Pinpoint the cell where the given text exists, returning its [X, Y] midpoint coordinate. 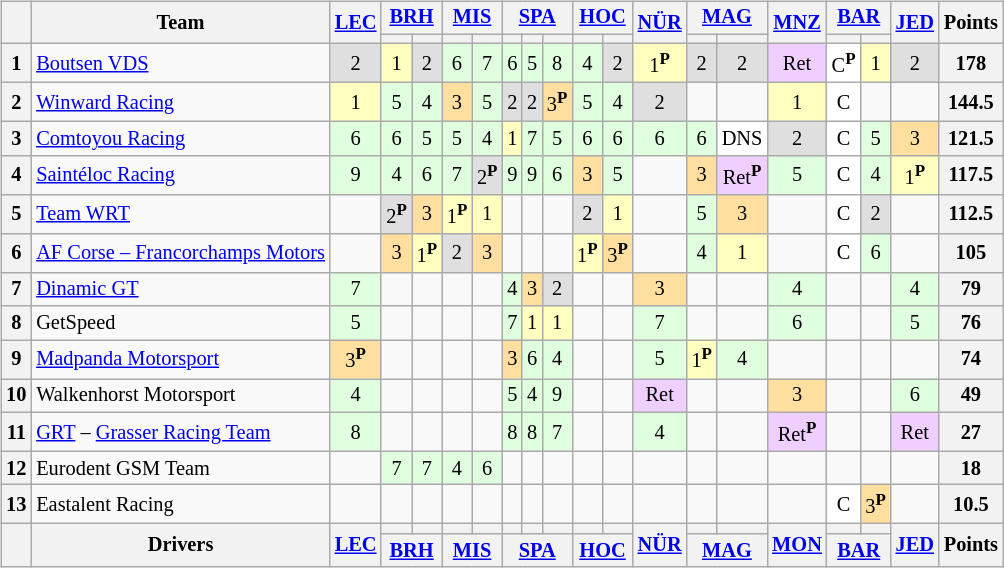
74 [971, 360]
10.5 [971, 504]
Comtoyou Racing [180, 139]
Drivers [180, 546]
Winward Racing [180, 102]
Walkenhorst Motorsport [180, 396]
AF Corse – Francorchamps Motors [180, 252]
GetSpeed [180, 323]
GRT – Grasser Racing Team [180, 432]
105 [971, 252]
27 [971, 432]
Team [180, 22]
76 [971, 323]
CP [844, 64]
Eastalent Racing [180, 504]
178 [971, 64]
Eurodent GSM Team [180, 468]
DNS [742, 139]
Team WRT [180, 214]
18 [971, 468]
49 [971, 396]
117.5 [971, 176]
MON [797, 546]
MNZ [797, 22]
Boutsen VDS [180, 64]
Madpanda Motorsport [180, 360]
79 [971, 289]
12 [16, 468]
112.5 [971, 214]
121.5 [971, 139]
Saintéloc Racing [180, 176]
144.5 [971, 102]
Dinamic GT [180, 289]
10 [16, 396]
11 [16, 432]
13 [16, 504]
